Find where the given text appears and provide that cell's center as [X, Y] coordinate. 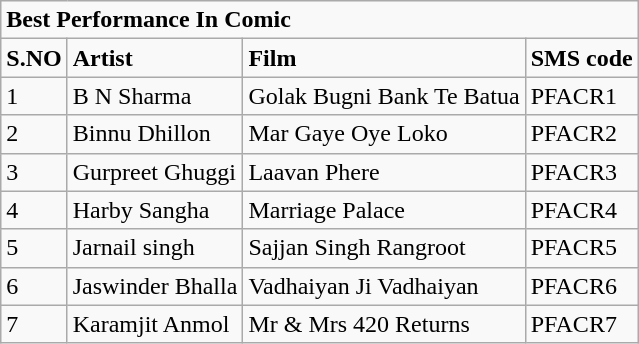
Marriage Palace [384, 210]
PFACR2 [582, 134]
3 [34, 172]
Mar Gaye Oye Loko [384, 134]
Binnu Dhillon [155, 134]
Vadhaiyan Ji Vadhaiyan [384, 286]
Harby Sangha [155, 210]
5 [34, 248]
Golak Bugni Bank Te Batua [384, 96]
PFACR7 [582, 324]
2 [34, 134]
Sajjan Singh Rangroot [384, 248]
Gurpreet Ghuggi [155, 172]
PFACR6 [582, 286]
Jaswinder Bhalla [155, 286]
Mr & Mrs 420 Returns [384, 324]
B N Sharma [155, 96]
PFACR4 [582, 210]
PFACR5 [582, 248]
7 [34, 324]
6 [34, 286]
1 [34, 96]
Film [384, 58]
Jarnail singh [155, 248]
S.NO [34, 58]
PFACR1 [582, 96]
Artist [155, 58]
SMS code [582, 58]
Best Performance In Comic [320, 20]
PFACR3 [582, 172]
Laavan Phere [384, 172]
4 [34, 210]
Karamjit Anmol [155, 324]
